Find where the given text appears and provide that cell's center as (X, Y) coordinate. 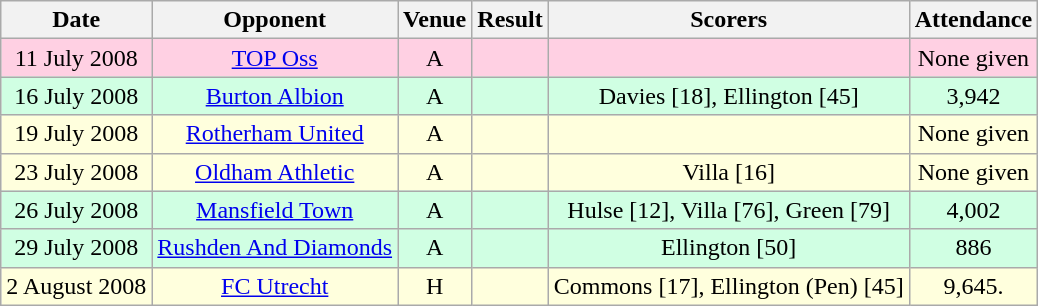
4,002 (973, 210)
19 July 2008 (76, 134)
11 July 2008 (76, 58)
TOP Oss (275, 58)
Hulse [12], Villa [76], Green [79] (728, 210)
Burton Albion (275, 96)
H (435, 286)
Attendance (973, 20)
Rotherham United (275, 134)
Opponent (275, 20)
Commons [17], Ellington (Pen) [45] (728, 286)
Davies [18], Ellington [45] (728, 96)
2 August 2008 (76, 286)
23 July 2008 (76, 172)
3,942 (973, 96)
Ellington [50] (728, 248)
9,645. (973, 286)
29 July 2008 (76, 248)
Villa [16] (728, 172)
886 (973, 248)
Scorers (728, 20)
Result (510, 20)
Mansfield Town (275, 210)
26 July 2008 (76, 210)
FC Utrecht (275, 286)
Oldham Athletic (275, 172)
16 July 2008 (76, 96)
Rushden And Diamonds (275, 248)
Venue (435, 20)
Date (76, 20)
